Find where the given text appears and provide that cell's center as (X, Y) coordinate. 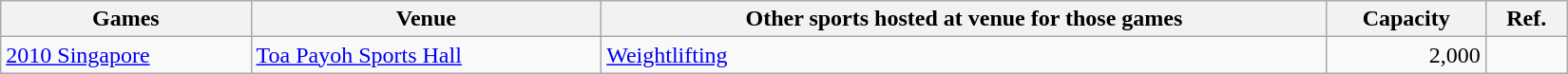
2010 Singapore (125, 55)
Games (125, 19)
Capacity (1406, 19)
2,000 (1406, 55)
Other sports hosted at venue for those games (964, 19)
Ref. (1526, 19)
Venue (426, 19)
Weightlifting (964, 55)
Toa Payoh Sports Hall (426, 55)
